Extract the [x, y] coordinate from the center of the cell holding the provided text.  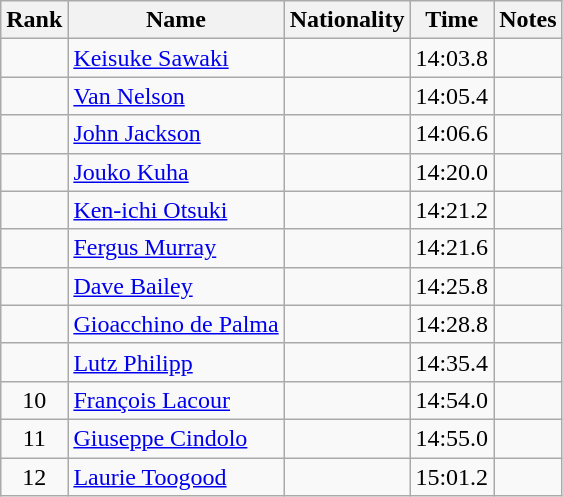
14:20.0 [452, 172]
14:21.2 [452, 210]
11 [34, 438]
14:06.6 [452, 134]
14:28.8 [452, 324]
Jouko Kuha [176, 172]
Keisuke Sawaki [176, 58]
Ken-ichi Otsuki [176, 210]
14:21.6 [452, 248]
14:25.8 [452, 286]
Fergus Murray [176, 248]
14:03.8 [452, 58]
14:55.0 [452, 438]
14:05.4 [452, 96]
Giuseppe Cindolo [176, 438]
Laurie Toogood [176, 477]
14:35.4 [452, 362]
10 [34, 400]
Dave Bailey [176, 286]
François Lacour [176, 400]
Nationality [347, 20]
Time [452, 20]
Notes [528, 20]
Gioacchino de Palma [176, 324]
15:01.2 [452, 477]
Name [176, 20]
12 [34, 477]
Rank [34, 20]
Lutz Philipp [176, 362]
14:54.0 [452, 400]
John Jackson [176, 134]
Van Nelson [176, 96]
